Scan for the cell matching the given text and deliver its [X, Y] coordinate at center. 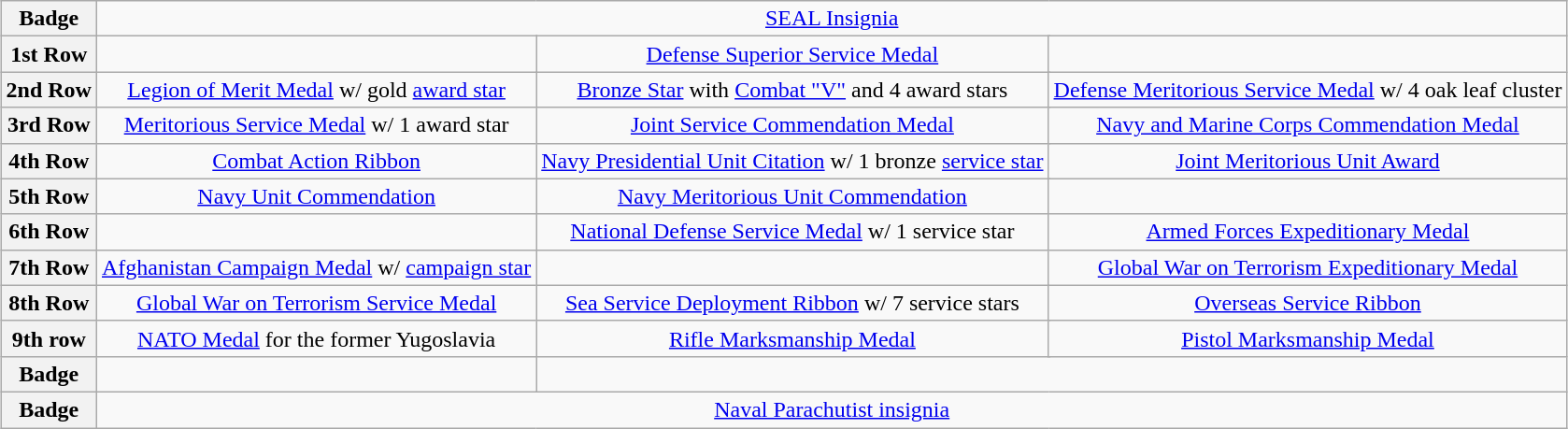
Combat Action Ribbon [316, 161]
6th Row [49, 232]
3rd Row [49, 125]
Global War on Terrorism Service Medal [316, 303]
Meritorious Service Medal w/ 1 award star [316, 125]
Sea Service Deployment Ribbon w/ 7 service stars [792, 303]
1st Row [49, 54]
Pistol Marksmanship Medal [1308, 338]
Afghanistan Campaign Medal w/ campaign star [316, 267]
Navy Unit Commendation [316, 196]
Defense Superior Service Medal [792, 54]
5th Row [49, 196]
Overseas Service Ribbon [1308, 303]
Navy Presidential Unit Citation w/ 1 bronze service star [792, 161]
SEAL Insignia [832, 19]
Navy and Marine Corps Commendation Medal [1308, 125]
8th Row [49, 303]
Rifle Marksmanship Medal [792, 338]
4th Row [49, 161]
Global War on Terrorism Expeditionary Medal [1308, 267]
2nd Row [49, 90]
Armed Forces Expeditionary Medal [1308, 232]
NATO Medal for the former Yugoslavia [316, 338]
9th row [49, 338]
Defense Meritorious Service Medal w/ 4 oak leaf cluster [1308, 90]
Bronze Star with Combat "V" and 4 award stars [792, 90]
Joint Meritorious Unit Award [1308, 161]
7th Row [49, 267]
Navy Meritorious Unit Commendation [792, 196]
Joint Service Commendation Medal [792, 125]
Naval Parachutist insignia [832, 409]
National Defense Service Medal w/ 1 service star [792, 232]
Legion of Merit Medal w/ gold award star [316, 90]
